Output the (x, y) coordinate of the center of the cell containing the given text.  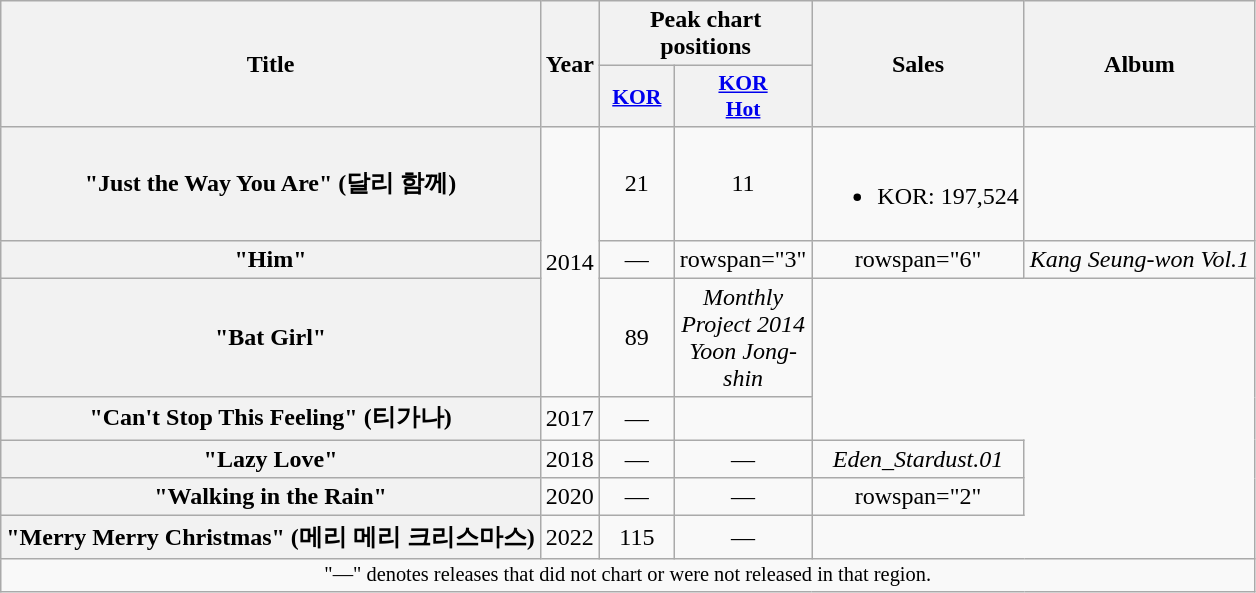
"Bat Girl" (271, 338)
Peak chart positions (705, 34)
"Lazy Love" (271, 459)
115 (636, 538)
KORHot (743, 96)
Title (271, 64)
"Him" (271, 259)
KOR (636, 96)
Year (570, 64)
"Walking in the Rain" (271, 497)
Monthly Project 2014 Yoon Jong-shin (743, 338)
2020 (570, 497)
11 (743, 184)
"—" denotes releases that did not chart or were not released in that region. (628, 575)
"Just the Way You Are" (달리 함께) (271, 184)
2014 (570, 262)
89 (636, 338)
Sales (918, 64)
KOR: 197,524 (918, 184)
21 (636, 184)
rowspan="6" (918, 259)
Album (1139, 64)
2022 (570, 538)
2018 (570, 459)
rowspan="2" (918, 497)
2017 (570, 418)
Kang Seung-won Vol.1 (1139, 259)
"Merry Merry Christmas" (메리 메리 크리스마스) (271, 538)
Eden_Stardust.01 (918, 459)
"Can't Stop This Feeling" (티가나) (271, 418)
rowspan="3" (743, 259)
